Scan for the cell matching the given text and deliver its (x, y) coordinate at center. 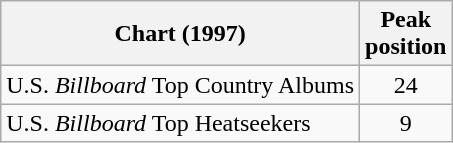
24 (406, 85)
Peakposition (406, 34)
9 (406, 123)
U.S. Billboard Top Country Albums (180, 85)
Chart (1997) (180, 34)
U.S. Billboard Top Heatseekers (180, 123)
